Provide the (x, y) coordinate of the cell's center where the given text is located.  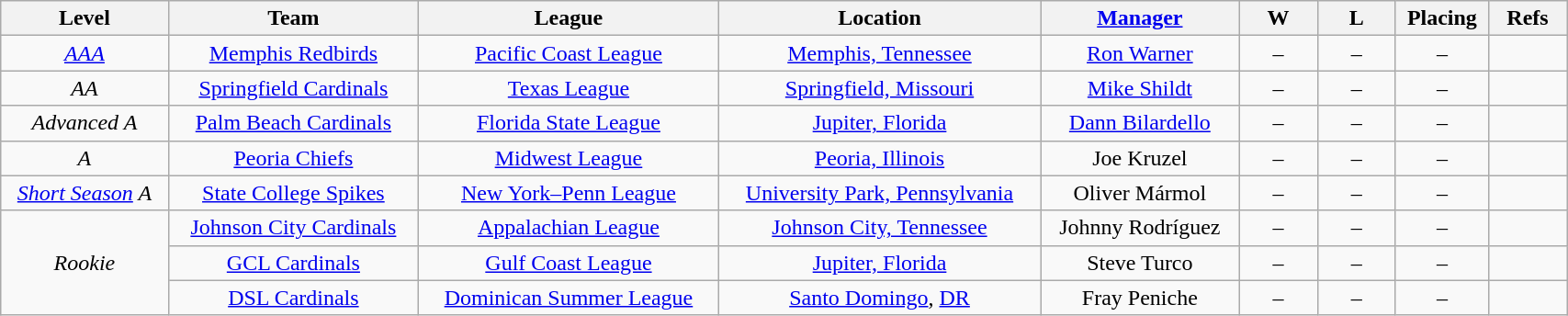
Peoria, Illinois (880, 158)
Oliver Mármol (1140, 193)
Appalachian League (570, 228)
Refs (1527, 18)
Florida State League (570, 123)
AA (85, 88)
Short Season A (85, 193)
Location (880, 18)
Ron Warner (1140, 53)
L (1356, 18)
Springfield, Missouri (880, 88)
Johnson City, Tennessee (880, 228)
Team (294, 18)
AAA (85, 53)
Joe Kruzel (1140, 158)
DSL Cardinals (294, 298)
Level (85, 18)
Fray Peniche (1140, 298)
New York–Penn League (570, 193)
Midwest League (570, 158)
League (570, 18)
Placing (1442, 18)
Manager (1140, 18)
Palm Beach Cardinals (294, 123)
State College Spikes (294, 193)
Mike Shildt (1140, 88)
A (85, 158)
University Park, Pennsylvania (880, 193)
Springfield Cardinals (294, 88)
Johnson City Cardinals (294, 228)
Dann Bilardello (1140, 123)
Gulf Coast League (570, 263)
Pacific Coast League (570, 53)
Texas League (570, 88)
Steve Turco (1140, 263)
Santo Domingo, DR (880, 298)
Johnny Rodríguez (1140, 228)
Memphis, Tennessee (880, 53)
GCL Cardinals (294, 263)
Memphis Redbirds (294, 53)
Dominican Summer League (570, 298)
W (1279, 18)
Peoria Chiefs (294, 158)
Rookie (85, 263)
Advanced A (85, 123)
